Determine the [X, Y] coordinate at the center of the cell enclosing the given text.  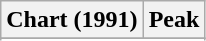
Peak [174, 20]
Chart (1991) [72, 20]
